Extract the (X, Y) coordinate from the center of the cell holding the provided text.  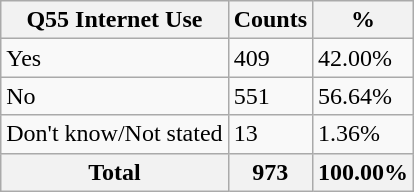
Total (114, 172)
56.64% (364, 96)
% (364, 20)
973 (270, 172)
Counts (270, 20)
13 (270, 134)
100.00% (364, 172)
No (114, 96)
409 (270, 58)
551 (270, 96)
1.36% (364, 134)
Yes (114, 58)
Q55 Internet Use (114, 20)
42.00% (364, 58)
Don't know/Not stated (114, 134)
